Locate the cell with the specified text and output its (x, y) center coordinate. 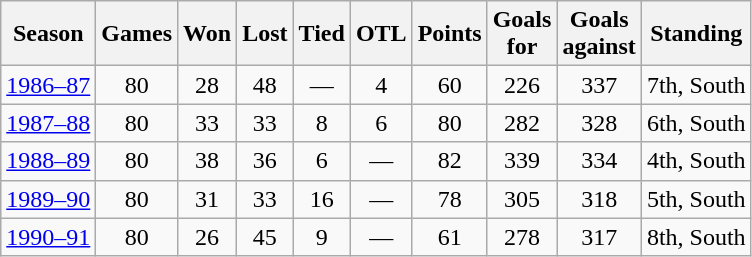
OTL (381, 34)
78 (450, 199)
Season (48, 34)
Points (450, 34)
Lost (265, 34)
26 (208, 237)
8th, South (696, 237)
4th, South (696, 161)
305 (522, 199)
334 (599, 161)
61 (450, 237)
339 (522, 161)
4 (381, 85)
282 (522, 123)
Games (137, 34)
Goalsagainst (599, 34)
60 (450, 85)
1987–88 (48, 123)
1989–90 (48, 199)
328 (599, 123)
36 (265, 161)
Goalsfor (522, 34)
5th, South (696, 199)
8 (322, 123)
7th, South (696, 85)
1988–89 (48, 161)
226 (522, 85)
1986–87 (48, 85)
28 (208, 85)
9 (322, 237)
31 (208, 199)
Tied (322, 34)
48 (265, 85)
278 (522, 237)
38 (208, 161)
Won (208, 34)
6th, South (696, 123)
Standing (696, 34)
45 (265, 237)
317 (599, 237)
16 (322, 199)
318 (599, 199)
82 (450, 161)
337 (599, 85)
1990–91 (48, 237)
